Search for the cell housing the specified text and yield its [x, y] center coordinate. 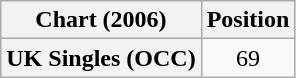
69 [248, 58]
Position [248, 20]
Chart (2006) [101, 20]
UK Singles (OCC) [101, 58]
